Identify which cell holds the provided text, then report its [x, y] central coordinate. 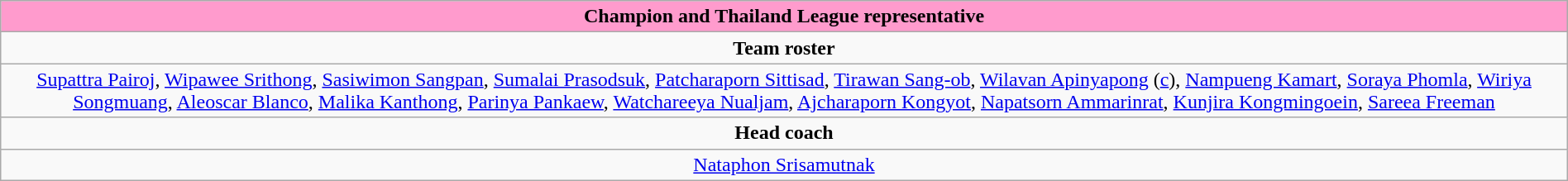
Head coach [784, 133]
Champion and Thailand League representative [784, 17]
Team roster [784, 48]
Nataphon Srisamutnak [784, 164]
